Detect which cell encompasses the target text, then output its [x, y] center coordinate. 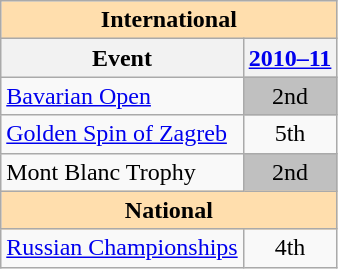
Bavarian Open [122, 96]
Event [122, 58]
5th [290, 134]
Mont Blanc Trophy [122, 172]
2010–11 [290, 58]
Golden Spin of Zagreb [122, 134]
International [169, 20]
National [169, 210]
4th [290, 248]
Russian Championships [122, 248]
